Return the [X, Y] coordinate for the center point of the cell that contains the specified text.  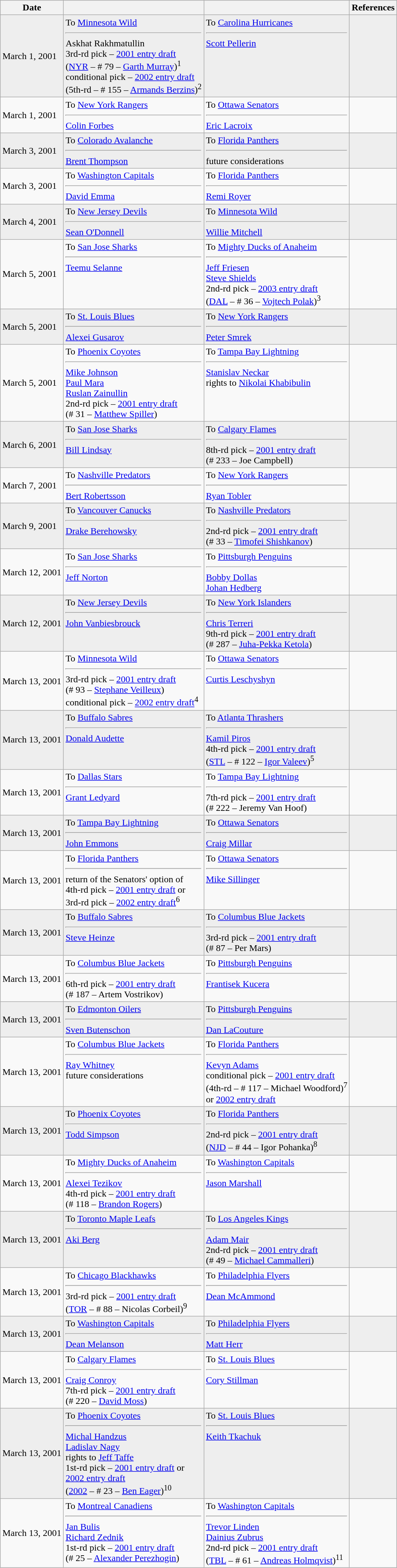
To Colorado AvalancheBrent Thompson [133, 151]
To New York RangersRyan Tobler [277, 485]
March 6, 2001 [32, 445]
References [373, 8]
To Carolina HurricanesScott Pellerin [277, 56]
To Nashville PredatorsBert Robertsson [133, 485]
To Edmonton OilersSven Butenschon [133, 1019]
To Mighty Ducks of AnaheimAlexei Tezikov4th-rd pick – 2001 entry draft(# 118 – Brandon Rogers) [133, 1183]
To Phoenix CoyotesTodd Simpson [133, 1131]
March 7, 2001 [32, 485]
To Washington CapitalsDavid Emma [133, 186]
To Calgary FlamesCraig Conroy7th-rd pick – 2001 entry draft(# 220 – David Moss) [133, 1380]
To Phoenix CoyotesMike JohnsonPaul MaraRuslan Zainullin2nd-rd pick – 2001 entry draft(# 31 – Matthew Spiller) [133, 383]
To Ottawa SenatorsCurtis Leschyshyn [277, 681]
March 9, 2001 [32, 526]
To Tampa Bay LightningJohn Emmons [133, 833]
To Toronto Maple LeafsAki Berg [133, 1239]
To Florida Panthers2nd-rd pick – 2001 entry draft(NJD – # 44 – Igor Pohanka)8 [277, 1131]
To Ottawa SenatorsEric Lacroix [277, 115]
To New York RangersPeter Smrek [277, 327]
To Tampa Bay LightningStanislav Neckarrights to Nikolai Khabibulin [277, 383]
To Philadelphia FlyersMatt Herr [277, 1334]
To Pittsburgh PenguinsFrantisek Kucera [277, 978]
To Calgary Flames8th-rd pick – 2001 entry draft(# 233 – Joe Campbell) [277, 445]
To San Jose SharksTeemu Selanne [133, 274]
To New Jersey DevilsSean O'Donnell [133, 222]
To Ottawa SenatorsCraig Millar [277, 833]
To Atlanta ThrashersKamil Piros4th-rd pick – 2001 entry draft(STL – # 122 – Igor Valeev)5 [277, 740]
To Buffalo SabresDonald Audette [133, 740]
To New York RangersColin Forbes [133, 115]
To New York IslandersChris Terreri9th-rd pick – 2001 entry draft(# 287 – Juha-Pekka Ketola) [277, 623]
To Washington CapitalsDean Melanson [133, 1334]
To San Jose SharksBill Lindsay [133, 445]
To Florida PanthersKevyn Adamsconditional pick – 2001 entry draft(4th-rd – # 117 – Michael Woodford)7or 2002 entry draft [277, 1072]
To Buffalo SabresSteve Heinze [133, 933]
To Florida PanthersRemi Royer [277, 186]
To Vancouver CanucksDrake Berehowsky [133, 526]
To St. Louis BluesAlexei Gusarov [133, 327]
To Phoenix CoyotesMichal HandzusLadislav Nagyrights to Jeff Taffe1st-rd pick – 2001 entry draft or2002 entry draft(2002 – # 23 – Ben Eager)10 [133, 1453]
To St. Louis BluesCory Stillman [277, 1380]
To Dallas StarsGrant Ledyard [133, 792]
To Philadelphia FlyersDean McAmmond [277, 1292]
To Mighty Ducks of AnaheimJeff FriesenSteve Shields2nd-rd pick – 2003 entry draft(DAL – # 36 – Vojtech Polak)3 [277, 274]
To San Jose SharksJeff Norton [133, 572]
March 4, 2001 [32, 222]
To Columbus Blue Jackets6th-rd pick – 2001 entry draft(# 187 – Artem Vostrikov) [133, 978]
To Washington CapitalsTrevor LindenDainius Zubrus2nd-rd pick – 2001 entry draft(TBL – # 61 – Andreas Holmqvist)11 [277, 1533]
To Washington CapitalsJason Marshall [277, 1183]
To Columbus Blue Jackets3rd-rd pick – 2001 entry draft(# 87 – Per Mars) [277, 933]
To Minnesota WildWillie Mitchell [277, 222]
To Florida Panthersreturn of the Senators' option of4th-rd pick – 2001 entry draft or3rd-rd pick – 2002 entry draft6 [133, 880]
To Ottawa SenatorsMike Sillinger [277, 880]
To Pittsburgh PenguinsBobby DollasJohan Hedberg [277, 572]
To St. Louis BluesKeith Tkachuk [277, 1453]
To Nashville Predators2nd-rd pick – 2001 entry draft(# 33 – Timofei Shishkanov) [277, 526]
To Minnesota Wild3rd-rd pick – 2001 entry draft(# 93 – Stephane Veilleux)conditional pick – 2002 entry draft4 [133, 681]
To Montreal CanadiensJan BulisRichard Zednik1st-rd pick – 2001 entry draft(# 25 – Alexander Perezhogin) [133, 1533]
To Florida Panthersfuture considerations [277, 151]
To Tampa Bay Lightning7th-rd pick – 2001 entry draft(# 222 – Jeremy Van Hoof) [277, 792]
Date [32, 8]
To New Jersey DevilsJohn Vanbiesbrouck [133, 623]
To Los Angeles KingsAdam Mair2nd-rd pick – 2001 entry draft(# 49 – Michael Cammalleri) [277, 1239]
To Chicago Blackhawks3rd-rd pick – 2001 entry draft(TOR – # 88 – Nicolas Corbeil)9 [133, 1292]
To Columbus Blue JacketsRay Whitneyfuture considerations [133, 1072]
To Pittsburgh PenguinsDan LaCouture [277, 1019]
